Capture the cell that displays the provided text and extract its [x, y] central coordinate. 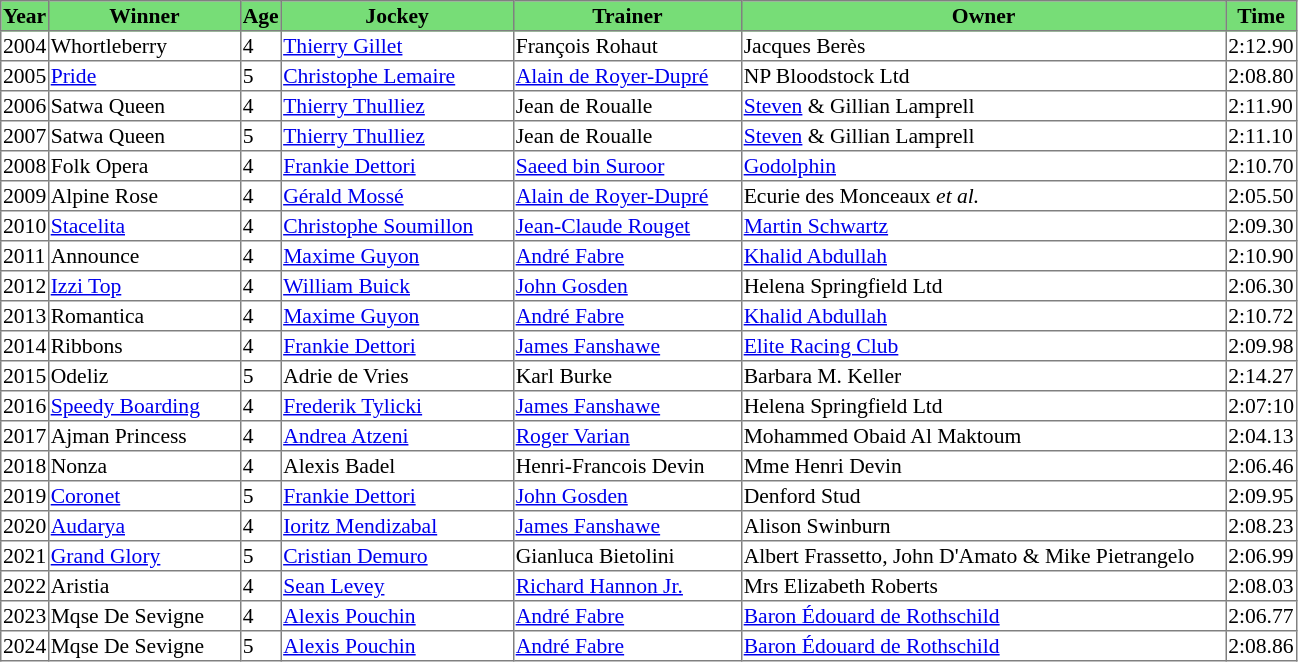
William Buick [397, 286]
2:10.72 [1261, 316]
2:05.50 [1261, 196]
2020 [25, 526]
2:04.13 [1261, 436]
2:06.99 [1261, 556]
Audarya [144, 526]
2:09.95 [1261, 496]
Martin Schwartz [983, 226]
2014 [25, 346]
Grand Glory [144, 556]
2:08.86 [1261, 646]
Albert Frassetto, John D'Amato & Mike Pietrangelo [983, 556]
Ribbons [144, 346]
Winner [144, 16]
Mme Henri Devin [983, 466]
Ioritz Mendizabal [397, 526]
Jacques Berès [983, 46]
2017 [25, 436]
Henri-Francois Devin [627, 466]
Cristian Demuro [397, 556]
Ajman Princess [144, 436]
2:11.10 [1261, 136]
Alison Swinburn [983, 526]
2019 [25, 496]
Folk Opera [144, 166]
Gérald Mossé [397, 196]
Alexis Badel [397, 466]
2023 [25, 616]
2:06.46 [1261, 466]
Aristia [144, 586]
2016 [25, 406]
Pride [144, 76]
Owner [983, 16]
2:08.03 [1261, 586]
2:07:10 [1261, 406]
2005 [25, 76]
2:09.30 [1261, 226]
Mohammed Obaid Al Maktoum [983, 436]
Coronet [144, 496]
2:12.90 [1261, 46]
2:11.90 [1261, 106]
2018 [25, 466]
Izzi Top [144, 286]
2006 [25, 106]
2022 [25, 586]
Adrie de Vries [397, 376]
2004 [25, 46]
Gianluca Bietolini [627, 556]
Karl Burke [627, 376]
2012 [25, 286]
2011 [25, 256]
Frederik Tylicki [397, 406]
2:06.30 [1261, 286]
2013 [25, 316]
2:08.80 [1261, 76]
Nonza [144, 466]
Godolphin [983, 166]
Sean Levey [397, 586]
Christophe Lemaire [397, 76]
Roger Varian [627, 436]
Thierry Gillet [397, 46]
Stacelita [144, 226]
2007 [25, 136]
Elite Racing Club [983, 346]
Andrea Atzeni [397, 436]
2:14.27 [1261, 376]
Mrs Elizabeth Roberts [983, 586]
Jockey [397, 16]
2:10.90 [1261, 256]
François Rohaut [627, 46]
2009 [25, 196]
2010 [25, 226]
Richard Hannon Jr. [627, 586]
Ecurie des Monceaux et al. [983, 196]
Romantica [144, 316]
Saeed bin Suroor [627, 166]
2:10.70 [1261, 166]
2024 [25, 646]
Jean-Claude Rouget [627, 226]
Trainer [627, 16]
Age [260, 16]
NP Bloodstock Ltd [983, 76]
2:06.77 [1261, 616]
Whortleberry [144, 46]
Speedy Boarding [144, 406]
2:09.98 [1261, 346]
Christophe Soumillon [397, 226]
Denford Stud [983, 496]
Odeliz [144, 376]
2021 [25, 556]
2008 [25, 166]
2:08.23 [1261, 526]
Barbara M. Keller [983, 376]
Time [1261, 16]
Year [25, 16]
Announce [144, 256]
2015 [25, 376]
Alpine Rose [144, 196]
